Identify which cell holds the provided text, then report its (X, Y) central coordinate. 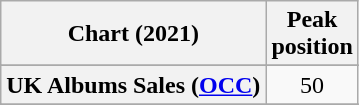
Peakposition (312, 34)
UK Albums Sales (OCC) (134, 85)
Chart (2021) (134, 34)
50 (312, 85)
